Pinpoint the cell where the given text exists, returning its [X, Y] midpoint coordinate. 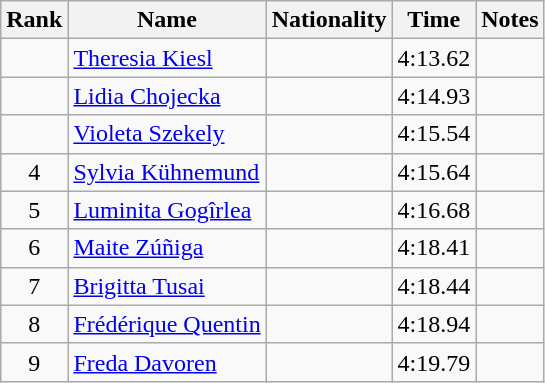
4:18.41 [434, 248]
Frédérique Quentin [167, 324]
9 [34, 362]
6 [34, 248]
4:13.62 [434, 58]
4 [34, 172]
Maite Zúñiga [167, 248]
Nationality [329, 20]
4:15.64 [434, 172]
Brigitta Tusai [167, 286]
4:16.68 [434, 210]
Theresia Kiesl [167, 58]
Lidia Chojecka [167, 96]
5 [34, 210]
Name [167, 20]
4:18.94 [434, 324]
Freda Davoren [167, 362]
8 [34, 324]
7 [34, 286]
Luminita Gogîrlea [167, 210]
Notes [510, 20]
4:18.44 [434, 286]
Sylvia Kühnemund [167, 172]
4:14.93 [434, 96]
Violeta Szekely [167, 134]
Time [434, 20]
4:19.79 [434, 362]
4:15.54 [434, 134]
Rank [34, 20]
